Return [x, y] of the center of cell containing provided text 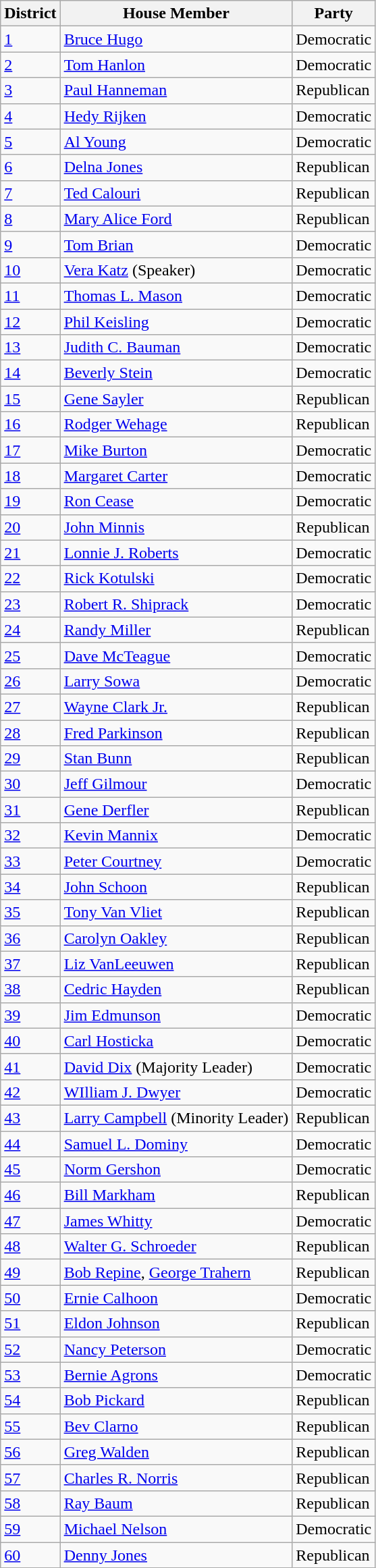
40 [30, 1041]
Judith C. Bauman [176, 348]
37 [30, 964]
15 [30, 399]
Robert R. Shiprack [176, 604]
52 [30, 1349]
47 [30, 1221]
Paul Hanneman [176, 90]
House Member [176, 13]
55 [30, 1426]
Party [333, 13]
Greg Walden [176, 1452]
54 [30, 1401]
43 [30, 1118]
18 [30, 476]
53 [30, 1375]
Beverly Stein [176, 373]
33 [30, 861]
19 [30, 502]
Al Young [176, 142]
28 [30, 732]
3 [30, 90]
1 [30, 39]
Vera Katz (Speaker) [176, 270]
Samuel L. Dominy [176, 1144]
5 [30, 142]
Jim Edmunson [176, 1015]
Bob Pickard [176, 1401]
David Dix (Majority Leader) [176, 1066]
21 [30, 553]
13 [30, 348]
8 [30, 219]
26 [30, 681]
Bill Markham [176, 1195]
Wayne Clark Jr. [176, 707]
30 [30, 784]
41 [30, 1066]
Norm Gershon [176, 1170]
Hedy Rijken [176, 116]
27 [30, 707]
Nancy Peterson [176, 1349]
Ron Cease [176, 502]
24 [30, 630]
Mike Burton [176, 450]
Carl Hosticka [176, 1041]
45 [30, 1170]
Bernie Agrons [176, 1375]
9 [30, 244]
39 [30, 1015]
Bruce Hugo [176, 39]
Kevin Mannix [176, 836]
58 [30, 1503]
District [30, 13]
6 [30, 167]
Mary Alice Ford [176, 219]
Margaret Carter [176, 476]
42 [30, 1092]
Jeff Gilmour [176, 784]
46 [30, 1195]
11 [30, 296]
Ted Calouri [176, 193]
Larry Campbell (Minority Leader) [176, 1118]
Lonnie J. Roberts [176, 553]
Walter G. Schroeder [176, 1247]
Stan Bunn [176, 759]
56 [30, 1452]
James Whitty [176, 1221]
Carolyn Oakley [176, 938]
29 [30, 759]
Tony Van Vliet [176, 913]
Gene Derfler [176, 810]
59 [30, 1529]
WIlliam J. Dwyer [176, 1092]
Fred Parkinson [176, 732]
Rodger Wehage [176, 425]
Rick Kotulski [176, 578]
16 [30, 425]
35 [30, 913]
4 [30, 116]
38 [30, 990]
Eldon Johnson [176, 1324]
Michael Nelson [176, 1529]
Ernie Calhoon [176, 1298]
2 [30, 65]
23 [30, 604]
Delna Jones [176, 167]
51 [30, 1324]
60 [30, 1555]
Charles R. Norris [176, 1478]
12 [30, 322]
14 [30, 373]
Cedric Hayden [176, 990]
32 [30, 836]
Gene Sayler [176, 399]
34 [30, 887]
20 [30, 527]
7 [30, 193]
22 [30, 578]
50 [30, 1298]
Tom Hanlon [176, 65]
49 [30, 1272]
Randy Miller [176, 630]
25 [30, 655]
17 [30, 450]
John Minnis [176, 527]
Bob Repine, George Trahern [176, 1272]
44 [30, 1144]
Dave McTeague [176, 655]
Tom Brian [176, 244]
Phil Keisling [176, 322]
Ray Baum [176, 1503]
Denny Jones [176, 1555]
Peter Courtney [176, 861]
John Schoon [176, 887]
31 [30, 810]
10 [30, 270]
Thomas L. Mason [176, 296]
Liz VanLeeuwen [176, 964]
Bev Clarno [176, 1426]
48 [30, 1247]
36 [30, 938]
Larry Sowa [176, 681]
57 [30, 1478]
